Output the (x, y) coordinate of the center of the cell containing the given text.  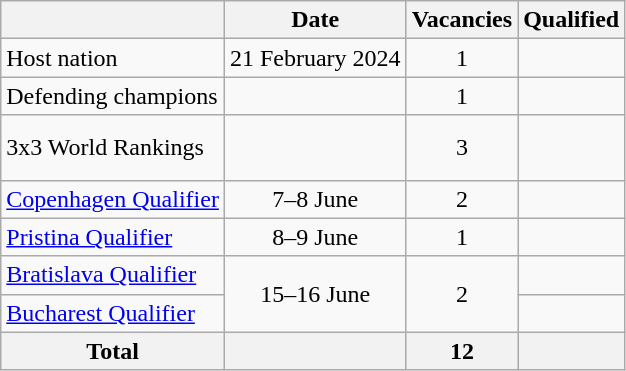
Host nation (113, 58)
3x3 World Rankings (113, 148)
Qualified (572, 20)
Bucharest Qualifier (113, 313)
Pristina Qualifier (113, 237)
Copenhagen Qualifier (113, 199)
Defending champions (113, 96)
Date (315, 20)
7–8 June (315, 199)
Bratislava Qualifier (113, 275)
Vacancies (462, 20)
3 (462, 148)
15–16 June (315, 294)
12 (462, 351)
8–9 June (315, 237)
Total (113, 351)
21 February 2024 (315, 58)
